Search for the cell housing the specified text and yield its (X, Y) center coordinate. 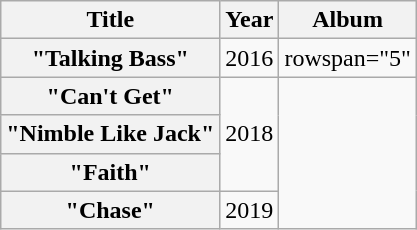
Title (110, 20)
2018 (250, 134)
"Talking Bass" (110, 58)
2016 (250, 58)
Album (348, 20)
"Nimble Like Jack" (110, 134)
"Faith" (110, 172)
Year (250, 20)
rowspan="5" (348, 58)
2019 (250, 210)
"Can't Get" (110, 96)
"Chase" (110, 210)
